Locate the cell with the specified text and output its (x, y) center coordinate. 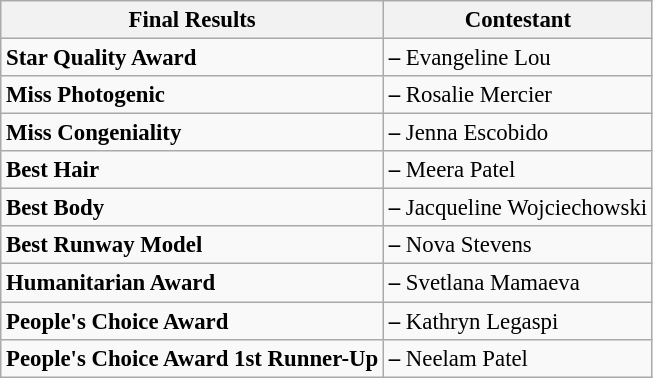
– Rosalie Mercier (518, 95)
– Neelam Patel (518, 358)
Best Runway Model (192, 245)
– Nova Stevens (518, 245)
Miss Photogenic (192, 95)
– Meera Patel (518, 170)
– Jacqueline Wojciechowski (518, 208)
– Evangeline Lou (518, 58)
– Svetlana Mamaeva (518, 283)
Final Results (192, 20)
Miss Congeniality (192, 133)
Humanitarian Award (192, 283)
People's Choice Award (192, 321)
Best Hair (192, 170)
People's Choice Award 1st Runner-Up (192, 358)
Best Body (192, 208)
Star Quality Award (192, 58)
– Jenna Escobido (518, 133)
Contestant (518, 20)
– Kathryn Legaspi (518, 321)
